Locate the cell with the specified text and output its (x, y) center coordinate. 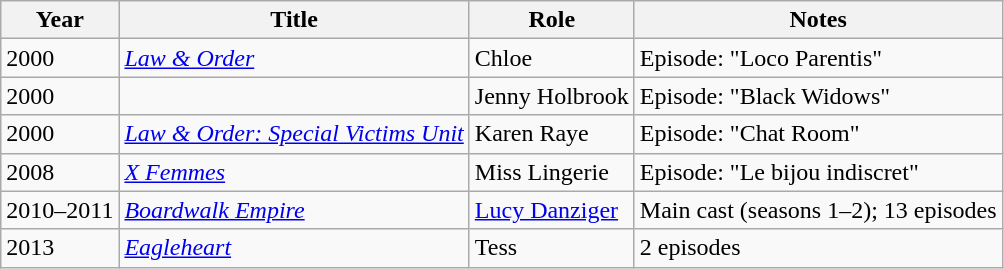
2 episodes (818, 248)
Title (294, 20)
Episode: "Chat Room" (818, 134)
Episode: "Le bijou indiscret" (818, 172)
Miss Lingerie (552, 172)
Main cast (seasons 1–2); 13 episodes (818, 210)
Year (60, 20)
Law & Order (294, 58)
Tess (552, 248)
2013 (60, 248)
Notes (818, 20)
Chloe (552, 58)
Jenny Holbrook (552, 96)
Lucy Danziger (552, 210)
Episode: "Black Widows" (818, 96)
2008 (60, 172)
Law & Order: Special Victims Unit (294, 134)
X Femmes (294, 172)
Boardwalk Empire (294, 210)
Episode: "Loco Parentis" (818, 58)
Eagleheart (294, 248)
Karen Raye (552, 134)
2010–2011 (60, 210)
Role (552, 20)
